Output the [x, y] coordinate of the center of the cell containing the given text.  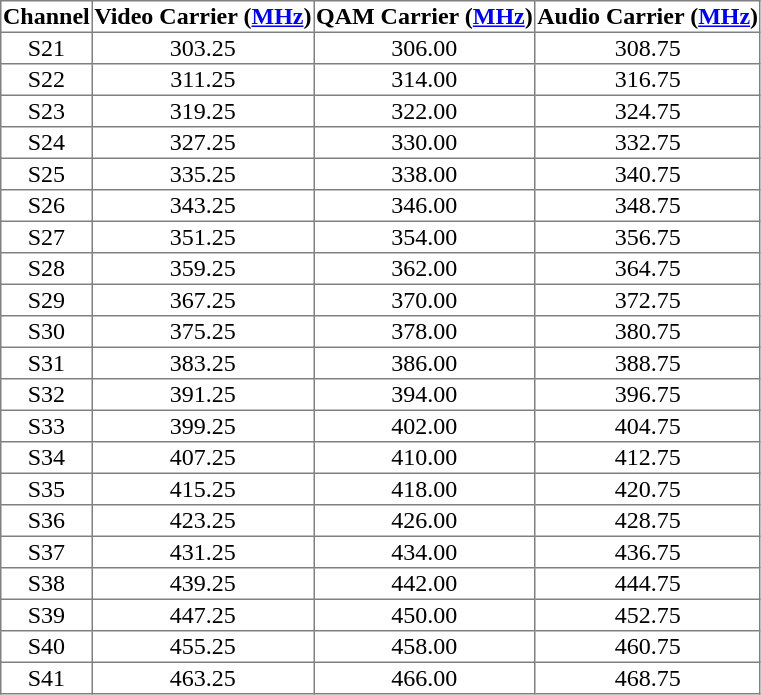
378.00 [424, 332]
354.00 [424, 237]
S32 [46, 395]
S37 [46, 552]
375.25 [203, 332]
452.75 [648, 615]
S31 [46, 363]
356.75 [648, 237]
303.25 [203, 48]
434.00 [424, 552]
418.00 [424, 489]
S21 [46, 48]
S27 [46, 237]
370.00 [424, 300]
410.00 [424, 458]
S28 [46, 269]
S22 [46, 80]
468.75 [648, 678]
455.25 [203, 647]
388.75 [648, 363]
S29 [46, 300]
324.75 [648, 111]
S38 [46, 584]
402.00 [424, 426]
314.00 [424, 80]
319.25 [203, 111]
380.75 [648, 332]
S39 [46, 615]
458.00 [424, 647]
460.75 [648, 647]
394.00 [424, 395]
S35 [46, 489]
372.75 [648, 300]
Channel [46, 17]
S40 [46, 647]
322.00 [424, 111]
444.75 [648, 584]
327.25 [203, 143]
362.00 [424, 269]
335.25 [203, 174]
Video Carrier (MHz) [203, 17]
340.75 [648, 174]
S36 [46, 521]
316.75 [648, 80]
QAM Carrier (MHz) [424, 17]
391.25 [203, 395]
447.25 [203, 615]
348.75 [648, 206]
450.00 [424, 615]
Audio Carrier (MHz) [648, 17]
404.75 [648, 426]
439.25 [203, 584]
466.00 [424, 678]
306.00 [424, 48]
351.25 [203, 237]
S26 [46, 206]
S23 [46, 111]
332.75 [648, 143]
399.25 [203, 426]
426.00 [424, 521]
407.25 [203, 458]
415.25 [203, 489]
S25 [46, 174]
420.75 [648, 489]
343.25 [203, 206]
367.25 [203, 300]
442.00 [424, 584]
S33 [46, 426]
463.25 [203, 678]
338.00 [424, 174]
383.25 [203, 363]
423.25 [203, 521]
311.25 [203, 80]
428.75 [648, 521]
330.00 [424, 143]
431.25 [203, 552]
S24 [46, 143]
S34 [46, 458]
S41 [46, 678]
364.75 [648, 269]
436.75 [648, 552]
308.75 [648, 48]
396.75 [648, 395]
346.00 [424, 206]
359.25 [203, 269]
386.00 [424, 363]
412.75 [648, 458]
S30 [46, 332]
